From the cell containing the given text, extract its center point as [x, y] coordinate. 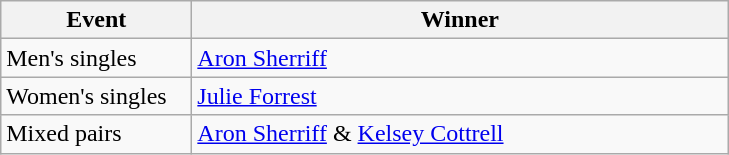
Winner [460, 20]
Aron Sherriff & Kelsey Cottrell [460, 134]
Mixed pairs [96, 134]
Julie Forrest [460, 96]
Aron Sherriff [460, 58]
Men's singles [96, 58]
Event [96, 20]
Women's singles [96, 96]
